Search for the cell housing the specified text and yield its (X, Y) center coordinate. 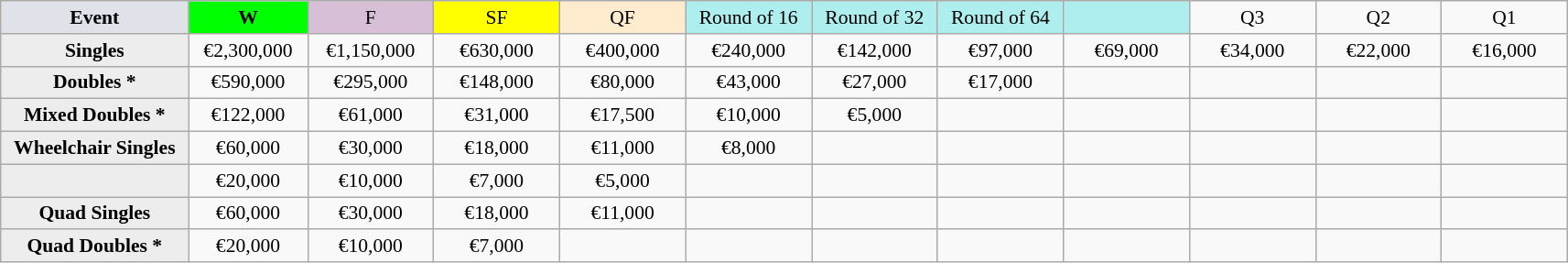
Round of 16 (749, 17)
Round of 32 (874, 17)
QF (622, 17)
€61,000 (371, 115)
Wheelchair Singles (95, 148)
Q2 (1379, 17)
€80,000 (622, 82)
€34,000 (1252, 50)
€17,000 (1000, 82)
Singles (95, 50)
€22,000 (1379, 50)
€295,000 (371, 82)
€590,000 (248, 82)
€630,000 (497, 50)
Quad Doubles * (95, 247)
€148,000 (497, 82)
Q3 (1252, 17)
€69,000 (1127, 50)
Mixed Doubles * (95, 115)
Quad Singles (95, 214)
€8,000 (749, 148)
Round of 64 (1000, 17)
W (248, 17)
SF (497, 17)
Event (95, 17)
€31,000 (497, 115)
F (371, 17)
€400,000 (622, 50)
€1,150,000 (371, 50)
€122,000 (248, 115)
Doubles * (95, 82)
€97,000 (1000, 50)
€2,300,000 (248, 50)
Q1 (1505, 17)
€43,000 (749, 82)
€16,000 (1505, 50)
€27,000 (874, 82)
€142,000 (874, 50)
€240,000 (749, 50)
€17,500 (622, 115)
